For the text-containing cell, return its midpoint in [x, y] coordinate format. 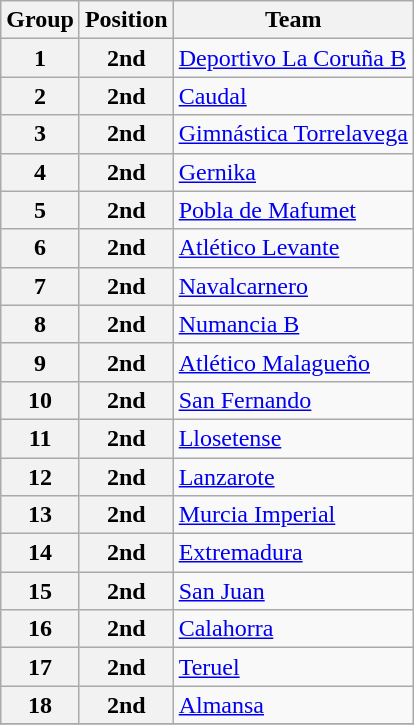
Atlético Levante [293, 248]
13 [40, 515]
2 [40, 96]
11 [40, 438]
Gimnástica Torrelavega [293, 134]
6 [40, 248]
Numancia B [293, 324]
9 [40, 362]
Murcia Imperial [293, 515]
Team [293, 20]
Atlético Malagueño [293, 362]
Almansa [293, 705]
Lanzarote [293, 477]
Navalcarnero [293, 286]
12 [40, 477]
5 [40, 210]
16 [40, 629]
Teruel [293, 667]
14 [40, 553]
Calahorra [293, 629]
8 [40, 324]
10 [40, 400]
3 [40, 134]
Position [126, 20]
Deportivo La Coruña B [293, 58]
Gernika [293, 172]
Pobla de Mafumet [293, 210]
Group [40, 20]
San Juan [293, 591]
18 [40, 705]
1 [40, 58]
Llosetense [293, 438]
4 [40, 172]
Caudal [293, 96]
15 [40, 591]
Extremadura [293, 553]
17 [40, 667]
San Fernando [293, 400]
7 [40, 286]
